Return the (x, y) coordinate for the center point of the cell that contains the specified text.  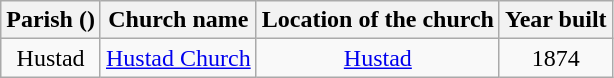
Year built (556, 20)
Hustad Church (178, 58)
Location of the church (378, 20)
Parish () (51, 20)
Church name (178, 20)
1874 (556, 58)
